Output the [x, y] coordinate of the center of the cell containing the given text.  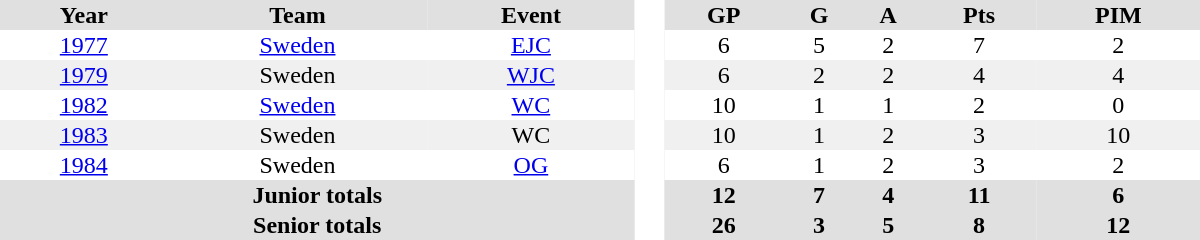
GP [724, 15]
Senior totals [317, 225]
WJC [530, 75]
11 [980, 195]
Junior totals [317, 195]
0 [1118, 105]
1984 [84, 165]
Pts [980, 15]
1983 [84, 135]
PIM [1118, 15]
G [818, 15]
1982 [84, 105]
EJC [530, 45]
OG [530, 165]
26 [724, 225]
1977 [84, 45]
Team [298, 15]
1979 [84, 75]
A [888, 15]
Event [530, 15]
Year [84, 15]
8 [980, 225]
